Output the [X, Y] coordinate of the center of the cell containing the given text.  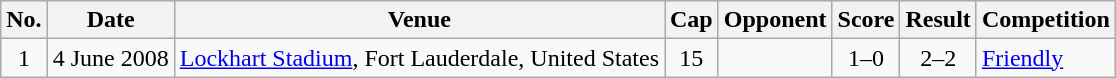
Venue [419, 20]
1–0 [866, 58]
1 [24, 58]
Date [110, 20]
4 June 2008 [110, 58]
Friendly [1046, 58]
Competition [1046, 20]
Lockhart Stadium, Fort Lauderdale, United States [419, 58]
Score [866, 20]
No. [24, 20]
15 [691, 58]
2–2 [938, 58]
Opponent [775, 20]
Result [938, 20]
Cap [691, 20]
